Scan for the cell matching the given text and deliver its (x, y) coordinate at center. 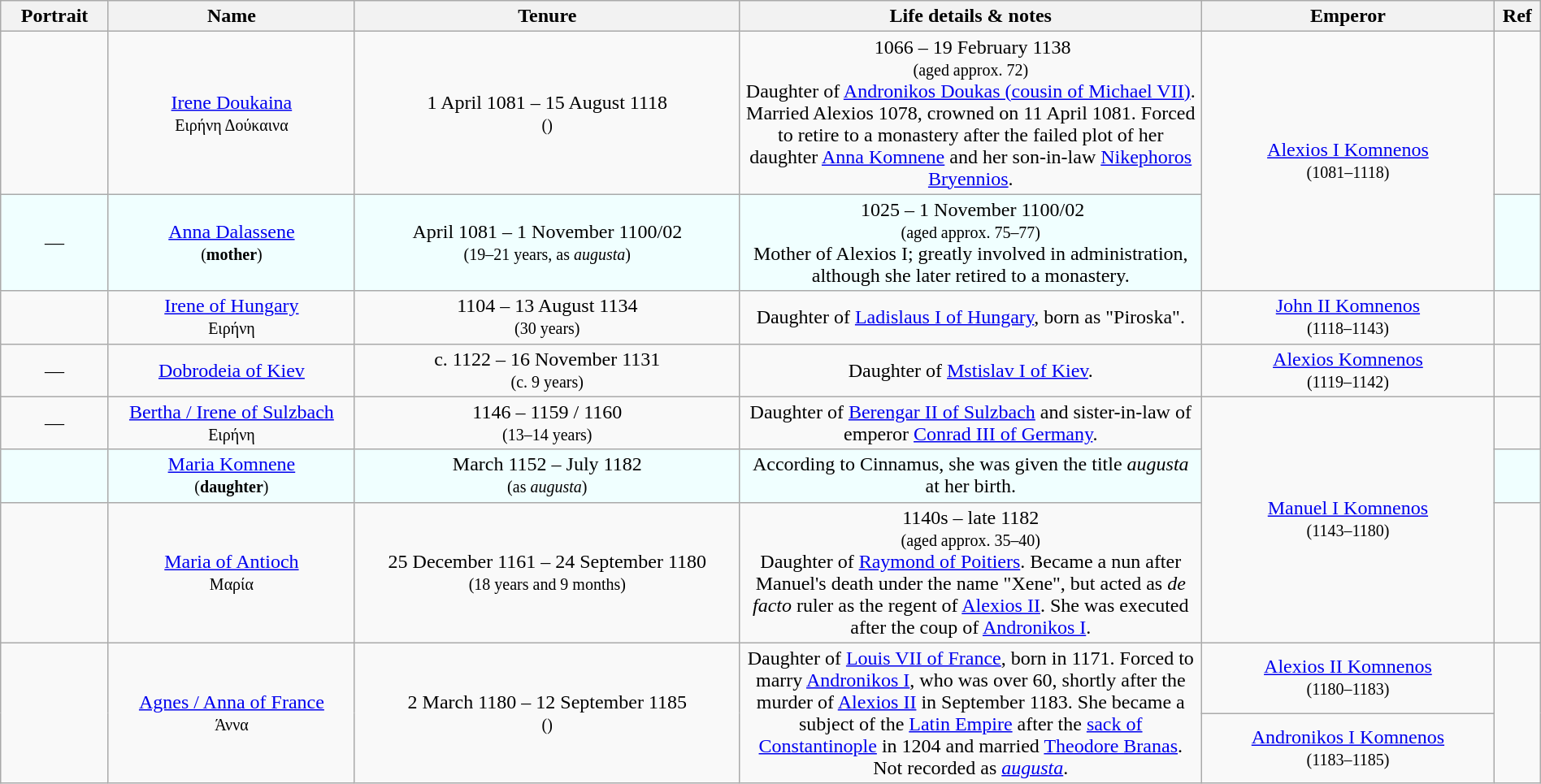
Daughter of Ladislaus I of Hungary, born as "Piroska". (970, 317)
Manuel I Komnenos(1143–1180) (1348, 520)
Anna Dalassene(mother) (231, 242)
c. 1122 – 16 November 1131(c. 9 years) (547, 370)
1025 – 1 November 1100/02(aged approx. 75–77)Mother of Alexios I; greatly involved in administration, although she later retired to a monastery. (970, 242)
Bertha / Irene of SulzbachΕιρήνη (231, 422)
2 March 1180 – 12 September 1185() (547, 713)
Andronikos I Komnenos(1183–1185) (1348, 749)
Irene of HungaryΕιρήνη (231, 317)
Alexios Komnenos(1119–1142) (1348, 370)
Life details & notes (970, 16)
Agnes / Anna of FranceΆννα (231, 713)
Daughter of Berengar II of Sulzbach and sister-in-law of emperor Conrad III of Germany. (970, 422)
1104 – 13 August 1134(30 years) (547, 317)
Irene DoukainaΕιρήνη Δούκαινα (231, 113)
Portrait (55, 16)
1146 – 1159 / 1160(13–14 years) (547, 422)
Tenure (547, 16)
According to Cinnamus, she was given the title augusta at her birth. (970, 476)
1 April 1081 – 15 August 1118() (547, 113)
Maria of AntiochΜαρία (231, 572)
Emperor (1348, 16)
Alexios II Komnenos(1180–1183) (1348, 678)
Daughter of Mstislav I of Kiev. (970, 370)
25 December 1161 – 24 September 1180(18 years and 9 months) (547, 572)
April 1081 – 1 November 1100/02(19–21 years, as augusta) (547, 242)
Ref (1517, 16)
Alexios I Komnenos(1081–1118) (1348, 161)
Maria Komnene(daughter) (231, 476)
March 1152 – July 1182(as augusta) (547, 476)
John II Komnenos(1118–1143) (1348, 317)
Dobrodeia of Kiev (231, 370)
Name (231, 16)
